Locate the cell with the specified text and output its (x, y) center coordinate. 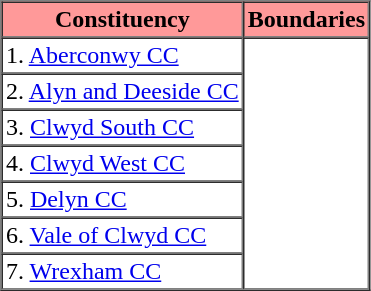
5. Delyn CC (123, 200)
Boundaries (306, 20)
Constituency (123, 20)
6. Vale of Clwyd CC (123, 236)
2. Alyn and Deeside CC (123, 92)
7. Wrexham CC (123, 272)
4. Clwyd West CC (123, 164)
3. Clwyd South CC (123, 128)
1. Aberconwy CC (123, 56)
